For the text-containing cell, return its midpoint in (x, y) coordinate format. 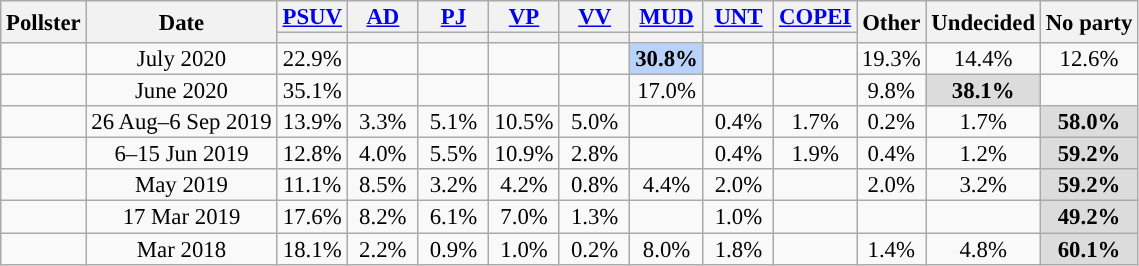
11.1% (312, 186)
Mar 2018 (182, 249)
22.9% (312, 59)
AD (384, 17)
1.3% (594, 217)
0.9% (454, 249)
5.5% (454, 154)
9.8% (892, 91)
May 2019 (182, 186)
8.5% (384, 186)
8.2% (384, 217)
July 2020 (182, 59)
35.1% (312, 91)
1.8% (738, 249)
Undecided (983, 22)
1.4% (892, 249)
26 Aug–6 Sep 2019 (182, 122)
Other (892, 22)
PJ (454, 17)
10.5% (524, 122)
No party (1088, 22)
49.2% (1088, 217)
Date (182, 22)
12.6% (1088, 59)
14.4% (983, 59)
30.8% (666, 59)
1.2% (983, 154)
2.8% (594, 154)
3.3% (384, 122)
Pollster (44, 22)
6–15 Jun 2019 (182, 154)
17.0% (666, 91)
4.0% (384, 154)
1.9% (816, 154)
VV (594, 17)
6.1% (454, 217)
7.0% (524, 217)
0.8% (594, 186)
58.0% (1088, 122)
MUD (666, 17)
10.9% (524, 154)
19.3% (892, 59)
4.2% (524, 186)
UNT (738, 17)
COPEI (816, 17)
5.0% (594, 122)
13.9% (312, 122)
June 2020 (182, 91)
4.8% (983, 249)
4.4% (666, 186)
PSUV (312, 17)
18.1% (312, 249)
12.8% (312, 154)
VP (524, 17)
60.1% (1088, 249)
2.2% (384, 249)
5.1% (454, 122)
17 Mar 2019 (182, 217)
38.1% (983, 91)
17.6% (312, 217)
8.0% (666, 249)
